Return [X, Y] of the center of cell containing provided text 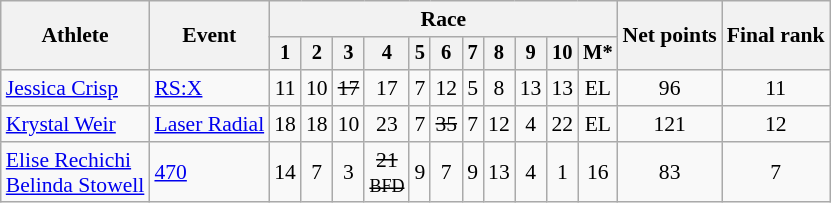
23 [386, 124]
RS:X [209, 88]
Krystal Weir [76, 124]
Laser Radial [209, 124]
16 [598, 172]
Elise RechichiBelinda Stowell [76, 172]
Net points [670, 36]
M* [598, 54]
2 [317, 54]
21BFD [386, 172]
96 [670, 88]
Event [209, 36]
83 [670, 172]
Final rank [776, 36]
22 [562, 124]
14 [285, 172]
Jessica Crisp [76, 88]
35 [446, 124]
121 [670, 124]
Athlete [76, 36]
470 [209, 172]
Race [443, 19]
6 [446, 54]
